Scan for the cell matching the given text and deliver its [x, y] coordinate at center. 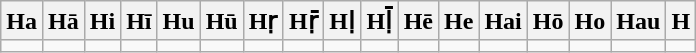
Hī [139, 21]
Hē [418, 21]
Hṛ [263, 21]
H [681, 21]
Hū [222, 21]
Hi [102, 21]
Hu [178, 21]
Hō [548, 21]
Hṝ [303, 21]
Hai [503, 21]
Hau [638, 21]
Hḹ [380, 21]
Ho [590, 21]
He [459, 21]
Hā [63, 21]
Hḷ [342, 21]
Ha [22, 21]
